Scan for the cell matching the given text and deliver its (X, Y) coordinate at center. 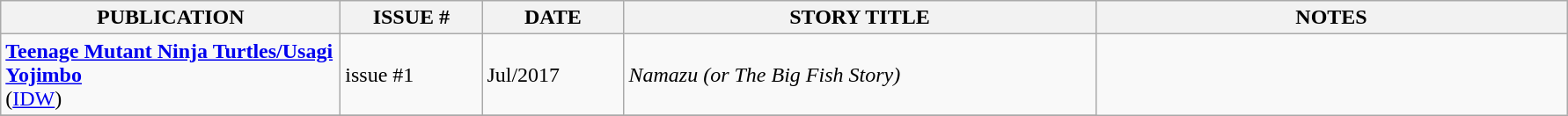
NOTES (1331, 18)
PUBLICATION (171, 18)
ISSUE # (412, 18)
DATE (553, 18)
issue #1 (412, 75)
Teenage Mutant Ninja Turtles/Usagi Yojimbo(IDW) (171, 75)
Jul/2017 (553, 75)
STORY TITLE (860, 18)
Namazu (or The Big Fish Story) (860, 75)
